Determine the (X, Y) coordinate at the center of the cell enclosing the given text.  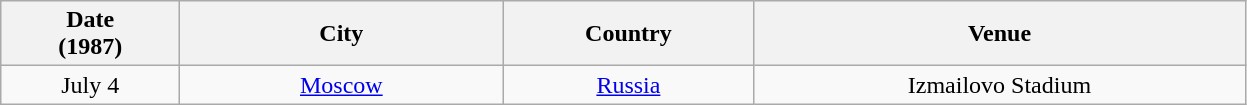
Russia (628, 85)
City (342, 34)
Venue (1000, 34)
Date(1987) (90, 34)
Country (628, 34)
Moscow (342, 85)
Izmailovo Stadium (1000, 85)
July 4 (90, 85)
